Return (X, Y) of the center of cell containing provided text 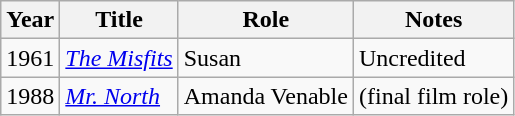
Mr. North (119, 96)
Notes (433, 20)
1961 (30, 58)
1988 (30, 96)
(final film role) (433, 96)
The Misfits (119, 58)
Susan (266, 58)
Title (119, 20)
Uncredited (433, 58)
Amanda Venable (266, 96)
Role (266, 20)
Year (30, 20)
